For the text-containing cell, return its midpoint in [x, y] coordinate format. 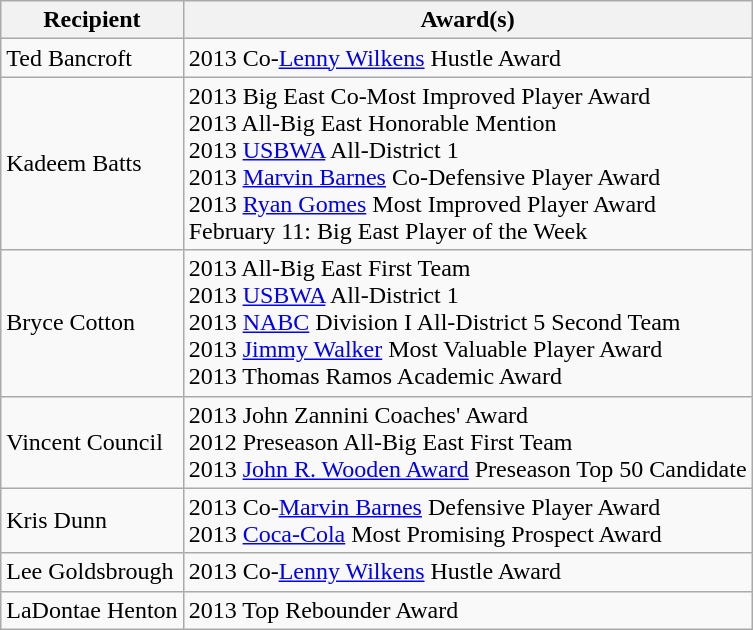
Vincent Council [92, 442]
Ted Bancroft [92, 58]
Award(s) [468, 20]
2013 Co-Marvin Barnes Defensive Player Award2013 Coca-Cola Most Promising Prospect Award [468, 520]
Recipient [92, 20]
Kris Dunn [92, 520]
2013 Top Rebounder Award [468, 610]
LaDontae Henton [92, 610]
Bryce Cotton [92, 323]
2013 John Zannini Coaches' Award2012 Preseason All-Big East First Team2013 John R. Wooden Award Preseason Top 50 Candidate [468, 442]
Kadeem Batts [92, 164]
Lee Goldsbrough [92, 572]
